Provide the [X, Y] coordinate of the cell's center where the given text is located.  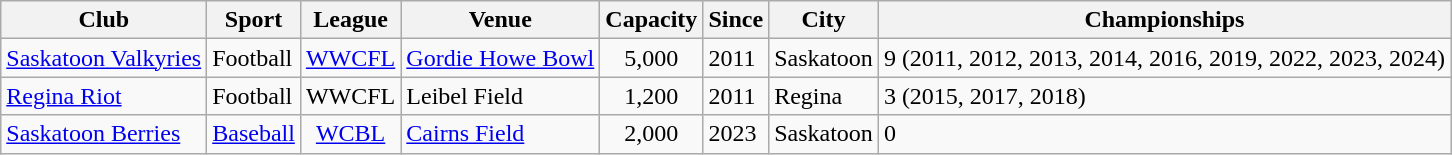
3 (2015, 2017, 2018) [1164, 96]
5,000 [652, 58]
1,200 [652, 96]
Saskatoon Valkyries [104, 58]
0 [1164, 134]
Leibel Field [500, 96]
Baseball [254, 134]
Club [104, 20]
9 (2011, 2012, 2013, 2014, 2016, 2019, 2022, 2023, 2024) [1164, 58]
Gordie Howe Bowl [500, 58]
Championships [1164, 20]
Regina Riot [104, 96]
Saskatoon Berries [104, 134]
Regina [824, 96]
2,000 [652, 134]
Venue [500, 20]
WCBL [350, 134]
City [824, 20]
Capacity [652, 20]
League [350, 20]
Since [736, 20]
2023 [736, 134]
Cairns Field [500, 134]
Sport [254, 20]
